From the cell containing the given text, extract its center point as [x, y] coordinate. 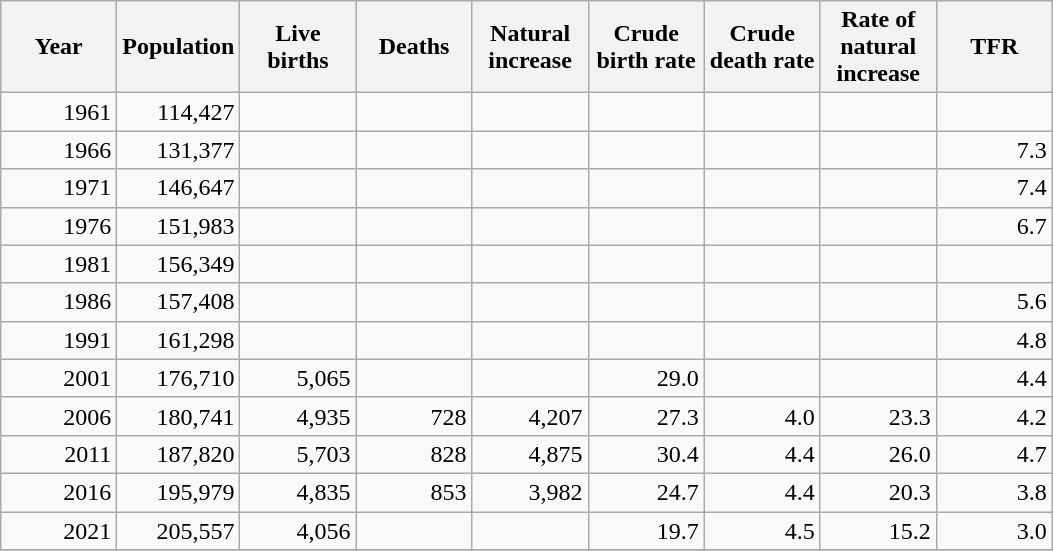
2001 [59, 378]
7.3 [994, 150]
30.4 [646, 454]
Year [59, 47]
5.6 [994, 302]
4.5 [762, 531]
Natural increase [530, 47]
146,647 [178, 188]
3,982 [530, 492]
4,935 [298, 416]
Deaths [414, 47]
Crude birth rate [646, 47]
2011 [59, 454]
2016 [59, 492]
4.0 [762, 416]
20.3 [878, 492]
4,875 [530, 454]
161,298 [178, 340]
180,741 [178, 416]
1976 [59, 226]
4.8 [994, 340]
728 [414, 416]
205,557 [178, 531]
5,065 [298, 378]
2006 [59, 416]
4.7 [994, 454]
15.2 [878, 531]
26.0 [878, 454]
1986 [59, 302]
853 [414, 492]
187,820 [178, 454]
131,377 [178, 150]
176,710 [178, 378]
TFR [994, 47]
Population [178, 47]
4,207 [530, 416]
2021 [59, 531]
4,056 [298, 531]
1971 [59, 188]
Live births [298, 47]
156,349 [178, 264]
1991 [59, 340]
7.4 [994, 188]
27.3 [646, 416]
114,427 [178, 112]
1966 [59, 150]
5,703 [298, 454]
3.8 [994, 492]
23.3 [878, 416]
151,983 [178, 226]
19.7 [646, 531]
24.7 [646, 492]
1961 [59, 112]
4,835 [298, 492]
3.0 [994, 531]
157,408 [178, 302]
Crude death rate [762, 47]
4.2 [994, 416]
Rate of natural increase [878, 47]
195,979 [178, 492]
828 [414, 454]
29.0 [646, 378]
6.7 [994, 226]
1981 [59, 264]
